Output the (x, y) coordinate of the center of the cell containing the given text.  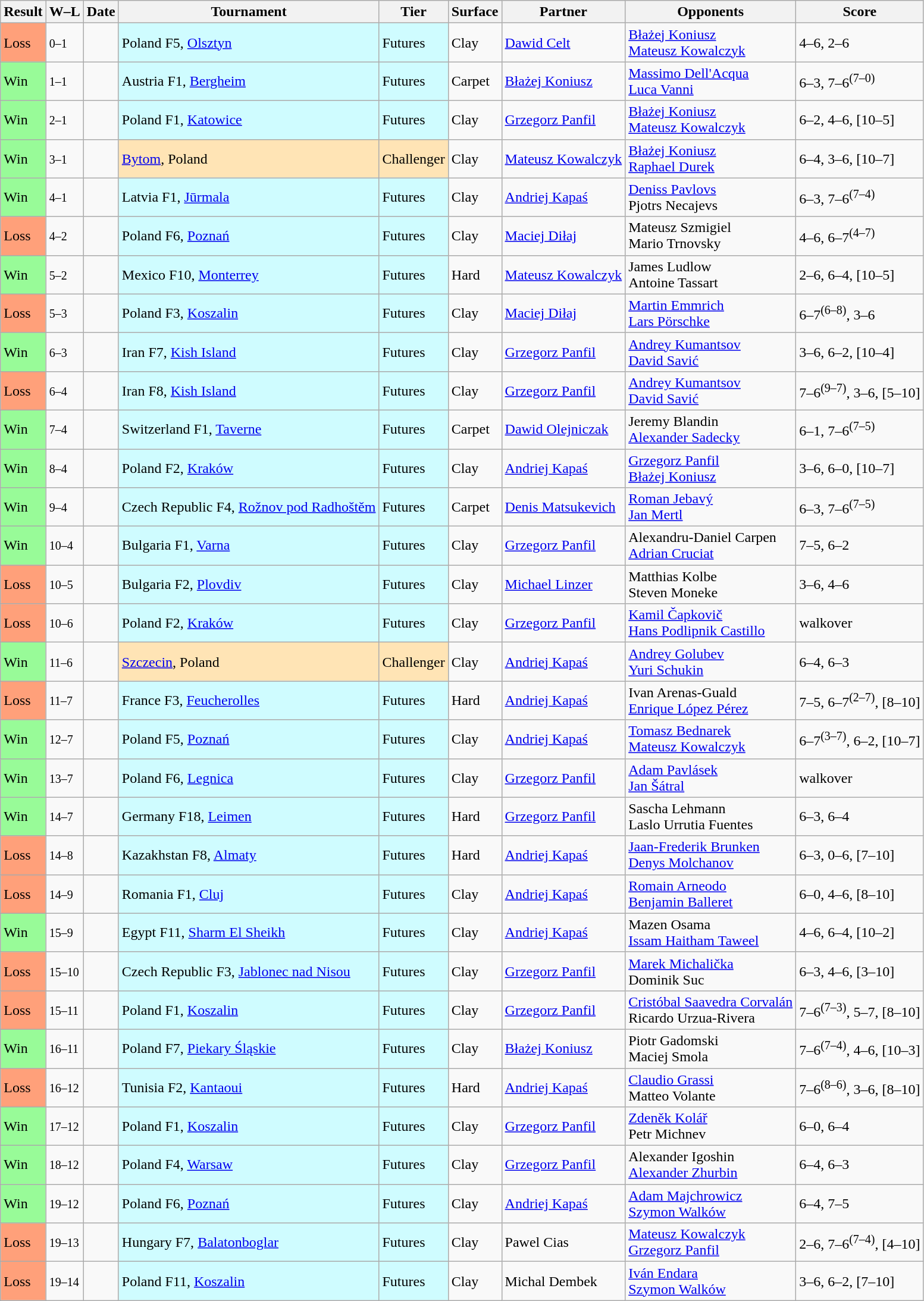
Poland F5, Olsztyn (249, 43)
11–6 (64, 662)
2–6, 7–6(7–4), [4–10] (860, 1242)
6–3, 7–6(7–0) (860, 81)
19–13 (64, 1242)
Poland F11, Koszalin (249, 1281)
Grzegorz Panfil Błażej Koniusz (710, 468)
6–7(6–8), 3–6 (860, 313)
Michal Dembek (563, 1281)
Bulgaria F2, Plovdiv (249, 584)
4–6, 6–7(4–7) (860, 236)
1–1 (64, 81)
Mateusz Kowalczyk Grzegorz Panfil (710, 1242)
Iran F8, Kish Island (249, 390)
15–10 (64, 971)
Cristóbal Saavedra Corvalán Ricardo Urzua-Rivera (710, 1010)
Poland F5, Poznań (249, 739)
Poland F1, Katowice (249, 120)
6–4, 3–6, [10–7] (860, 158)
Denis Matsukevich (563, 507)
Poland F4, Warsaw (249, 1165)
Kazakhstan F8, Almaty (249, 855)
Roman Jebavý Jan Mertl (710, 507)
Romania F1, Cluj (249, 894)
Mazen Osama Issam Haitham Taweel (710, 933)
Szczecin, Poland (249, 662)
0–1 (64, 43)
14–7 (64, 816)
Czech Republic F4, Rožnov pod Radhoštěm (249, 507)
Piotr Gadomski Maciej Smola (710, 1048)
Germany F18, Leimen (249, 816)
6–4 (64, 390)
Andrey Golubev Yuri Schukin (710, 662)
Bulgaria F1, Varna (249, 546)
7–5, 6–7(2–7), [8–10] (860, 701)
7–4 (64, 430)
Adam Pavlásek Jan Šátral (710, 778)
Poland F3, Koszalin (249, 313)
Dawid Olejniczak (563, 430)
6–0, 4–6, [8–10] (860, 894)
Mexico F10, Monterrey (249, 275)
Result (23, 12)
6–4, 7–5 (860, 1204)
Alexander Igoshin Alexander Zhurbin (710, 1165)
Alexandru-Daniel Carpen Adrian Cruciat (710, 546)
Pawel Cias (563, 1242)
Sascha Lehmann Laslo Urrutia Fuentes (710, 816)
18–12 (64, 1165)
Jeremy Blandin Alexander Sadecky (710, 430)
4–6, 2–6 (860, 43)
Matthias Kolbe Steven Moneke (710, 584)
Poland F6, Legnica (249, 778)
Dawid Celt (563, 43)
Zdeněk Kolář Petr Michnev (710, 1127)
Adam Majchrowicz Szymon Walków (710, 1204)
19–12 (64, 1204)
Latvia F1, Jūrmala (249, 197)
Switzerland F1, Taverne (249, 430)
14–9 (64, 894)
4–1 (64, 197)
4–6, 6–4, [10–2] (860, 933)
16–11 (64, 1048)
10–6 (64, 623)
Tier (414, 12)
7–5, 6–2 (860, 546)
Bytom, Poland (249, 158)
Michael Linzer (563, 584)
6–3, 4–6, [3–10] (860, 971)
3–6, 6–2, [10–4] (860, 352)
3–1 (64, 158)
Score (860, 12)
Tunisia F2, Kantaoui (249, 1087)
3–6, 6–2, [7–10] (860, 1281)
2–1 (64, 120)
13–7 (64, 778)
17–12 (64, 1127)
Ivan Arenas-Guald Enrique López Pérez (710, 701)
8–4 (64, 468)
2–6, 6–4, [10–5] (860, 275)
6–7(3–7), 6–2, [10–7] (860, 739)
6–3, 7–6(7–5) (860, 507)
15–9 (64, 933)
6–3, 6–4 (860, 816)
Iván Endara Szymon Walków (710, 1281)
Romain Arneodo Benjamin Balleret (710, 894)
3–6, 4–6 (860, 584)
15–11 (64, 1010)
5–3 (64, 313)
Austria F1, Bergheim (249, 81)
Egypt F11, Sharm El Sheikh (249, 933)
6–0, 6–4 (860, 1127)
7–6(7–3), 5–7, [8–10] (860, 1010)
Kamil Čapkovič Hans Podlipnik Castillo (710, 623)
7–6(8–6), 3–6, [8–10] (860, 1087)
16–12 (64, 1087)
France F3, Feucherolles (249, 701)
Deniss Pavlovs Pjotrs Necajevs (710, 197)
6–2, 4–6, [10–5] (860, 120)
Marek Michalička Dominik Suc (710, 971)
Surface (475, 12)
Date (101, 12)
Czech Republic F3, Jablonec nad Nisou (249, 971)
James Ludlow Antoine Tassart (710, 275)
Opponents (710, 12)
Tomasz Bednarek Mateusz Kowalczyk (710, 739)
10–4 (64, 546)
W–L (64, 12)
6–3, 7–6(7–4) (860, 197)
14–8 (64, 855)
12–7 (64, 739)
10–5 (64, 584)
6–3, 0–6, [7–10] (860, 855)
Poland F7, Piekary Śląskie (249, 1048)
Massimo Dell'Acqua Luca Vanni (710, 81)
Błażej Koniusz Raphael Durek (710, 158)
Claudio Grassi Matteo Volante (710, 1087)
19–14 (64, 1281)
Partner (563, 12)
6–1, 7–6(7–5) (860, 430)
Iran F7, Kish Island (249, 352)
11–7 (64, 701)
6–3 (64, 352)
Mateusz Szmigiel Mario Trnovsky (710, 236)
Martin Emmrich Lars Pörschke (710, 313)
Hungary F7, Balatonboglar (249, 1242)
7–6(9–7), 3–6, [5–10] (860, 390)
Jaan-Frederik Brunken Denys Molchanov (710, 855)
7–6(7–4), 4–6, [10–3] (860, 1048)
3–6, 6–0, [10–7] (860, 468)
4–2 (64, 236)
9–4 (64, 507)
Tournament (249, 12)
5–2 (64, 275)
